Return the (x, y) coordinate for the center point of the cell that contains the specified text.  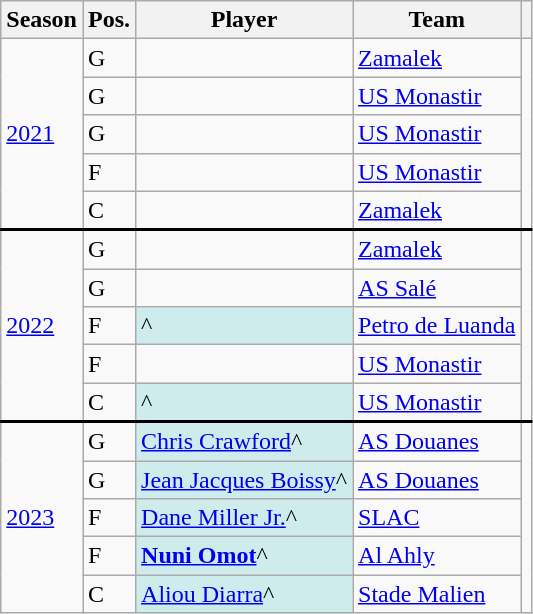
2023 (42, 518)
2021 (42, 134)
Petro de Luanda (437, 326)
Al Ahly (437, 556)
Dane Miller Jr.^ (244, 518)
SLAC (437, 518)
AS Salé (437, 288)
Team (437, 20)
Nuni Omot^ (244, 556)
Aliou Diarra^ (244, 594)
Pos. (108, 20)
Season (42, 20)
2022 (42, 326)
Jean Jacques Boissy^ (244, 479)
Chris Crawford^ (244, 442)
Stade Malien (437, 594)
Player (244, 20)
